Determine the [X, Y] coordinate at the center of the cell enclosing the given text.  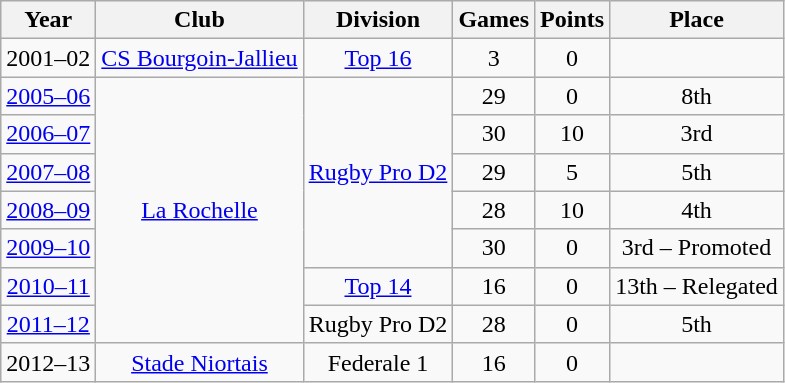
8th [697, 96]
Points [572, 20]
Top 14 [378, 286]
2009–10 [48, 248]
4th [697, 210]
2010–11 [48, 286]
2005–06 [48, 96]
CS Bourgoin-Jallieu [200, 58]
2001–02 [48, 58]
2007–08 [48, 172]
La Rochelle [200, 210]
Place [697, 20]
Top 16 [378, 58]
2012–13 [48, 362]
Division [378, 20]
2011–12 [48, 324]
Federale 1 [378, 362]
5 [572, 172]
Club [200, 20]
3 [494, 58]
3rd – Promoted [697, 248]
Games [494, 20]
3rd [697, 134]
13th – Relegated [697, 286]
Stade Niortais [200, 362]
Year [48, 20]
2008–09 [48, 210]
2006–07 [48, 134]
